Find where the given text appears and provide that cell's center as (X, Y) coordinate. 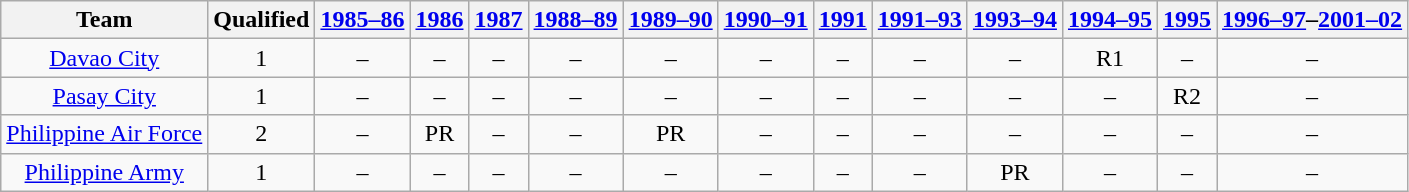
2 (262, 134)
Philippine Air Force (104, 134)
1990–91 (766, 20)
R2 (1188, 96)
Davao City (104, 58)
1994–95 (1110, 20)
1986 (440, 20)
Team (104, 20)
R1 (1110, 58)
1991 (842, 20)
1987 (498, 20)
1989–90 (670, 20)
1993–94 (1014, 20)
1995 (1188, 20)
Pasay City (104, 96)
1988–89 (576, 20)
1991–93 (920, 20)
Qualified (262, 20)
Philippine Army (104, 172)
1985–86 (362, 20)
1996–97–2001–02 (1312, 20)
